Output the (X, Y) coordinate of the center of the cell containing the given text.  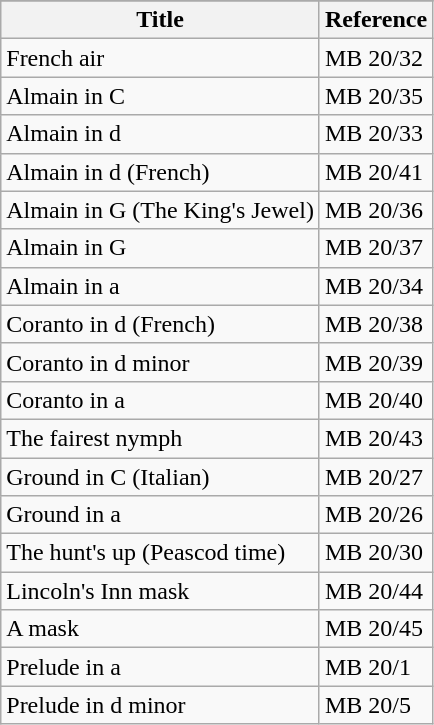
MB 20/35 (376, 96)
Almain in d (French) (160, 172)
Almain in G (The King's Jewel) (160, 210)
Coranto in a (160, 400)
Almain in a (160, 286)
MB 20/36 (376, 210)
Coranto in d minor (160, 362)
Almain in d (160, 134)
MB 20/38 (376, 324)
MB 20/41 (376, 172)
MB 20/27 (376, 477)
The hunt's up (Peascod time) (160, 553)
Almain in G (160, 248)
Prelude in d minor (160, 705)
MB 20/39 (376, 362)
MB 20/37 (376, 248)
MB 20/43 (376, 438)
MB 20/34 (376, 286)
The fairest nymph (160, 438)
Almain in C (160, 96)
Coranto in d (French) (160, 324)
MB 20/33 (376, 134)
Ground in a (160, 515)
Reference (376, 20)
Prelude in a (160, 667)
Title (160, 20)
MB 20/44 (376, 591)
Ground in C (Italian) (160, 477)
MB 20/26 (376, 515)
MB 20/5 (376, 705)
MB 20/45 (376, 629)
A mask (160, 629)
French air (160, 58)
MB 20/1 (376, 667)
MB 20/40 (376, 400)
MB 20/32 (376, 58)
Lincoln's Inn mask (160, 591)
MB 20/30 (376, 553)
